Pinpoint the cell where the given text exists, returning its (x, y) midpoint coordinate. 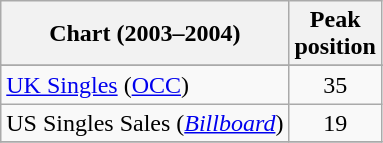
US Singles Sales (Billboard) (145, 123)
UK Singles (OCC) (145, 85)
Peakposition (335, 34)
Chart (2003–2004) (145, 34)
19 (335, 123)
35 (335, 85)
